Scan for the cell matching the given text and deliver its [x, y] coordinate at center. 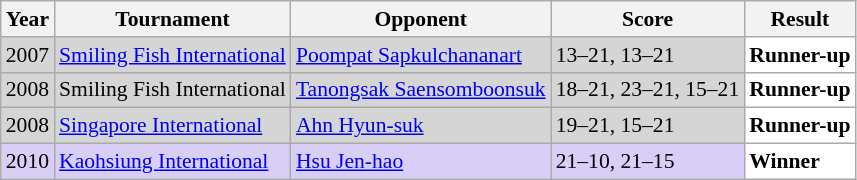
18–21, 23–21, 15–21 [648, 90]
Kaohsiung International [172, 162]
Result [800, 19]
Hsu Jen-hao [421, 162]
Tanongsak Saensomboonsuk [421, 90]
2007 [28, 55]
2010 [28, 162]
Winner [800, 162]
19–21, 15–21 [648, 126]
Year [28, 19]
Ahn Hyun-suk [421, 126]
21–10, 21–15 [648, 162]
Tournament [172, 19]
Score [648, 19]
Singapore International [172, 126]
13–21, 13–21 [648, 55]
Opponent [421, 19]
Poompat Sapkulchananart [421, 55]
